Return the [X, Y] coordinate for the center point of the cell that contains the specified text.  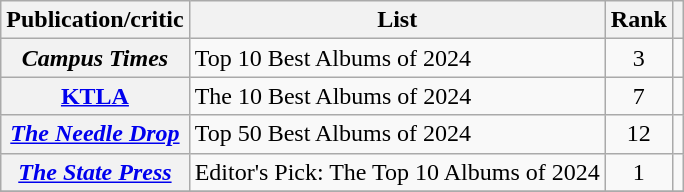
The Needle Drop [95, 134]
The State Press [95, 172]
The 10 Best Albums of 2024 [397, 96]
Top 10 Best Albums of 2024 [397, 58]
1 [638, 172]
Editor's Pick: The Top 10 Albums of 2024 [397, 172]
7 [638, 96]
KTLA [95, 96]
List [397, 20]
Publication/critic [95, 20]
3 [638, 58]
Campus Times [95, 58]
Rank [638, 20]
12 [638, 134]
Top 50 Best Albums of 2024 [397, 134]
